Determine the [X, Y] coordinate at the center of the cell enclosing the given text.  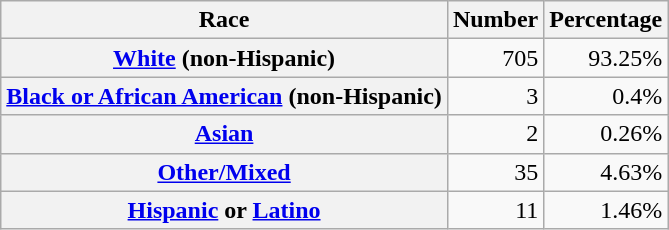
Race [224, 20]
2 [495, 134]
0.26% [606, 134]
Black or African American (non-Hispanic) [224, 96]
Number [495, 20]
Hispanic or Latino [224, 210]
11 [495, 210]
0.4% [606, 96]
White (non-Hispanic) [224, 58]
705 [495, 58]
Asian [224, 134]
3 [495, 96]
93.25% [606, 58]
1.46% [606, 210]
Other/Mixed [224, 172]
Percentage [606, 20]
35 [495, 172]
4.63% [606, 172]
